Return the (X, Y) coordinate for the center point of the cell that contains the specified text.  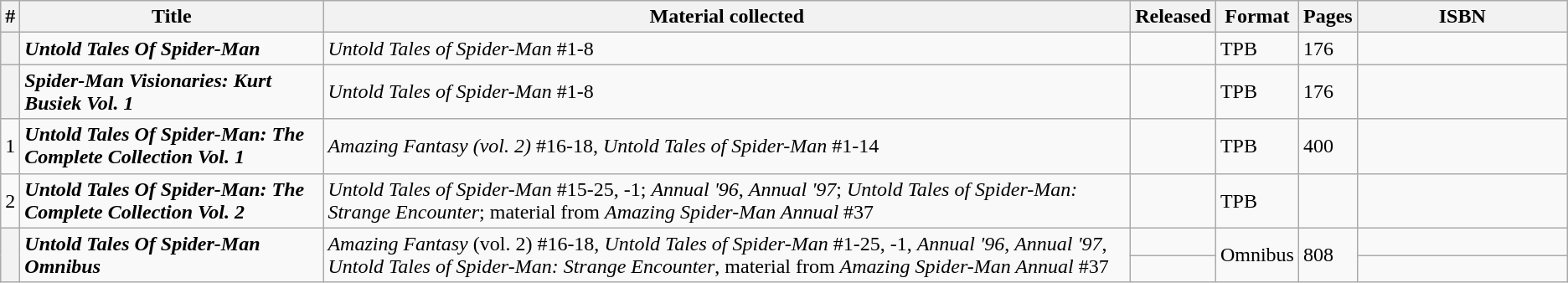
1 (10, 146)
# (10, 17)
Untold Tales Of Spider-Man (172, 49)
Untold Tales Of Spider-Man Omnibus (172, 255)
Pages (1328, 17)
Untold Tales Of Spider-Man: The Complete Collection Vol. 1 (172, 146)
400 (1328, 146)
Untold Tales Of Spider-Man: The Complete Collection Vol. 2 (172, 201)
Format (1256, 17)
808 (1328, 255)
Material collected (727, 17)
Omnibus (1256, 255)
Title (172, 17)
Released (1173, 17)
ISBN (1462, 17)
Spider-Man Visionaries: Kurt Busiek Vol. 1 (172, 92)
Amazing Fantasy (vol. 2) #16-18, Untold Tales of Spider-Man #1-14 (727, 146)
2 (10, 201)
